Return [x, y] of the center of cell containing provided text 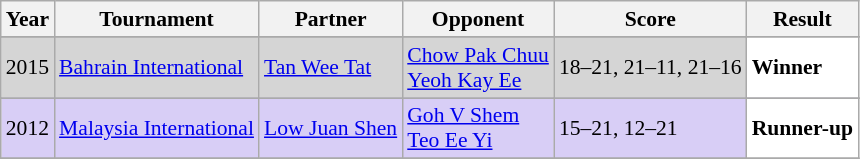
Result [802, 19]
Goh V Shem Teo Ee Yi [478, 128]
Chow Pak Chuu Yeoh Kay Ee [478, 68]
Opponent [478, 19]
2015 [28, 68]
Tan Wee Tat [330, 68]
2012 [28, 128]
18–21, 21–11, 21–16 [650, 68]
Bahrain International [156, 68]
Score [650, 19]
Partner [330, 19]
Low Juan Shen [330, 128]
15–21, 12–21 [650, 128]
Tournament [156, 19]
Runner-up [802, 128]
Year [28, 19]
Winner [802, 68]
Malaysia International [156, 128]
